Find where the given text appears and provide that cell's center as (X, Y) coordinate. 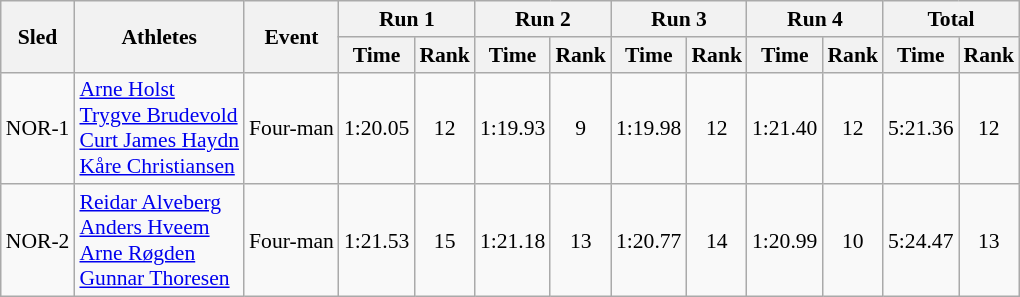
Event (292, 36)
Total (951, 19)
NOR-2 (38, 241)
1:19.93 (512, 128)
14 (716, 241)
1:20.99 (784, 241)
Run 2 (543, 19)
Reidar AlvebergAnders HveemArne RøgdenGunnar Thoresen (159, 241)
1:19.98 (648, 128)
Sled (38, 36)
1:21.18 (512, 241)
5:24.47 (920, 241)
9 (580, 128)
1:21.40 (784, 128)
Run 1 (407, 19)
5:21.36 (920, 128)
1:21.53 (376, 241)
Run 3 (679, 19)
1:20.05 (376, 128)
10 (852, 241)
NOR-1 (38, 128)
Run 4 (815, 19)
1:20.77 (648, 241)
Athletes (159, 36)
Arne HolstTrygve BrudevoldCurt James HaydnKåre Christiansen (159, 128)
15 (444, 241)
